For the text-containing cell, return its midpoint in (X, Y) coordinate format. 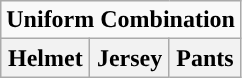
Pants (204, 58)
Uniform Combination (121, 20)
Jersey (130, 58)
Helmet (46, 58)
